Search for the cell housing the specified text and yield its [x, y] center coordinate. 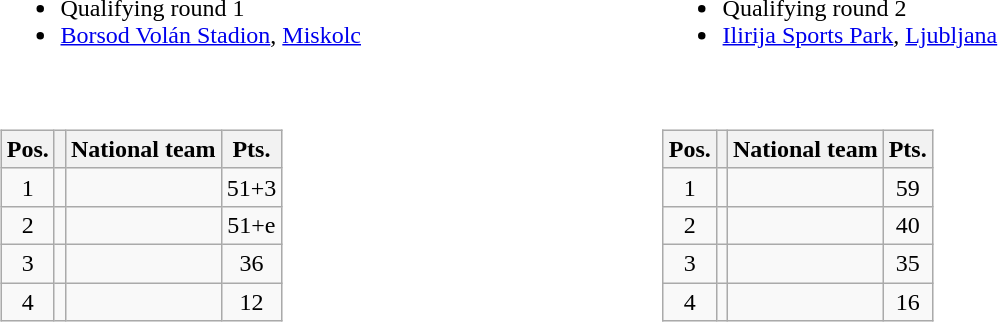
35 [908, 263]
36 [252, 263]
16 [908, 301]
51+e [252, 225]
59 [908, 187]
40 [908, 225]
51+3 [252, 187]
12 [252, 301]
